Extract the [X, Y] coordinate from the center of the cell holding the provided text.  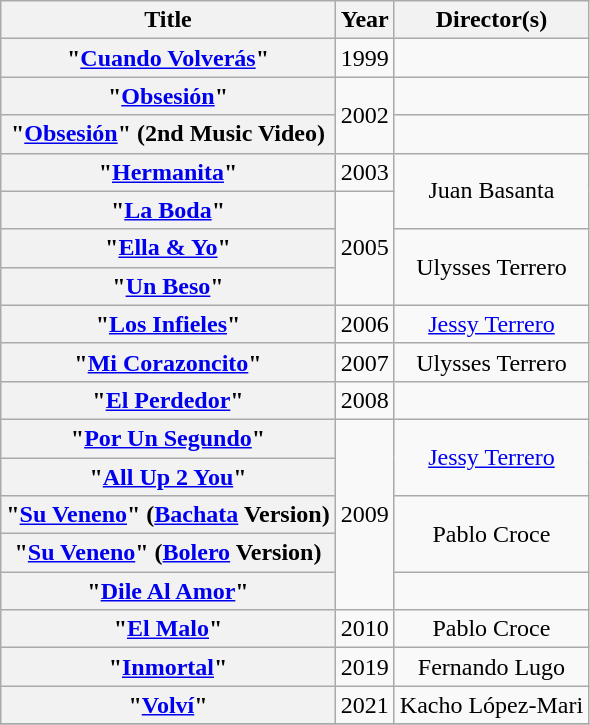
"Su Veneno" (Bachata Version) [168, 515]
2021 [364, 705]
"All Up 2 You" [168, 477]
Kacho López-Mari [491, 705]
"Dile Al Amor" [168, 591]
"Ella & Yo" [168, 248]
"Mi Corazoncito" [168, 362]
2009 [364, 514]
"Su Veneno" (Bolero Version) [168, 553]
2003 [364, 172]
"Por Un Segundo" [168, 438]
"Obsesión" (2nd Music Video) [168, 134]
"Los Infieles" [168, 324]
"Obsesión" [168, 96]
"La Boda" [168, 210]
1999 [364, 58]
Fernando Lugo [491, 667]
Title [168, 20]
Director(s) [491, 20]
2010 [364, 629]
2002 [364, 115]
2005 [364, 248]
2007 [364, 362]
Juan Basanta [491, 191]
2006 [364, 324]
"El Perdedor" [168, 400]
"Volví" [168, 705]
"Hermanita" [168, 172]
"El Malo" [168, 629]
Year [364, 20]
"Inmortal" [168, 667]
2019 [364, 667]
"Cuando Volverás" [168, 58]
2008 [364, 400]
"Un Beso" [168, 286]
